For the text-containing cell, return its midpoint in [X, Y] coordinate format. 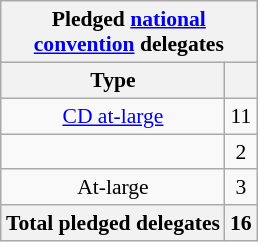
3 [241, 187]
Total pledged delegates [113, 223]
11 [241, 116]
2 [241, 152]
16 [241, 223]
Pledged nationalconvention delegates [129, 32]
At-large [113, 187]
CD at-large [113, 116]
Type [113, 80]
